Scan for the cell matching the given text and deliver its (x, y) coordinate at center. 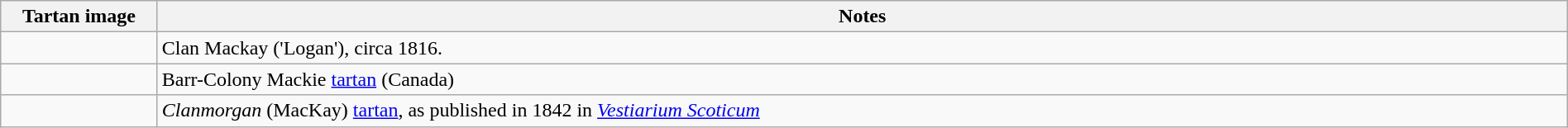
Clanmorgan (MacKay) tartan, as published in 1842 in Vestiarium Scoticum (862, 111)
Barr-Colony Mackie tartan (Canada) (862, 79)
Notes (862, 17)
Tartan image (79, 17)
Clan Mackay ('Logan'), circa 1816. (862, 48)
